For the text-containing cell, return its midpoint in (X, Y) coordinate format. 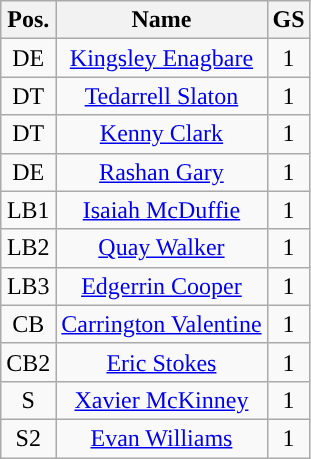
S (28, 400)
Edgerrin Cooper (162, 286)
LB1 (28, 210)
Eric Stokes (162, 362)
Kingsley Enagbare (162, 58)
CB2 (28, 362)
LB2 (28, 248)
Name (162, 20)
GS (288, 20)
Xavier McKinney (162, 400)
CB (28, 324)
Isaiah McDuffie (162, 210)
LB3 (28, 286)
Evan Williams (162, 438)
Quay Walker (162, 248)
Tedarrell Slaton (162, 96)
S2 (28, 438)
Rashan Gary (162, 172)
Kenny Clark (162, 134)
Pos. (28, 20)
Carrington Valentine (162, 324)
